Determine the [X, Y] coordinate at the center of the cell enclosing the given text.  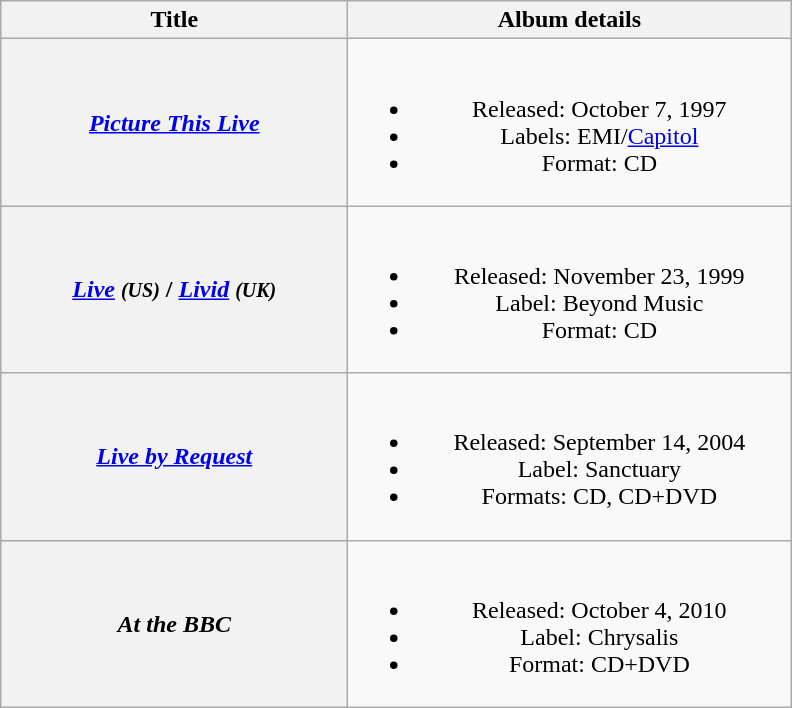
Picture This Live [174, 122]
Released: September 14, 2004Label: SanctuaryFormats: CD, CD+DVD [570, 456]
Released: November 23, 1999Label: Beyond MusicFormat: CD [570, 290]
Live by Request [174, 456]
Live (US) / Livid (UK) [174, 290]
Released: October 4, 2010Label: ChrysalisFormat: CD+DVD [570, 624]
Title [174, 20]
At the BBC [174, 624]
Released: October 7, 1997Labels: EMI/CapitolFormat: CD [570, 122]
Album details [570, 20]
